Return (x, y) of the center of cell containing provided text 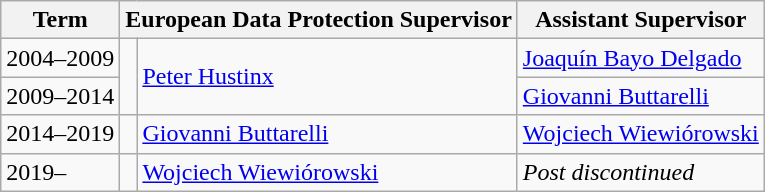
2009–2014 (60, 96)
2019– (60, 172)
European Data Protection Supervisor (319, 20)
Assistant Supervisor (640, 20)
Joaquín Bayo Delgado (640, 58)
Peter Hustinx (327, 77)
2004–2009 (60, 58)
Term (60, 20)
Post discontinued (640, 172)
2014–2019 (60, 134)
